Pinpoint the cell where the given text exists, returning its [X, Y] midpoint coordinate. 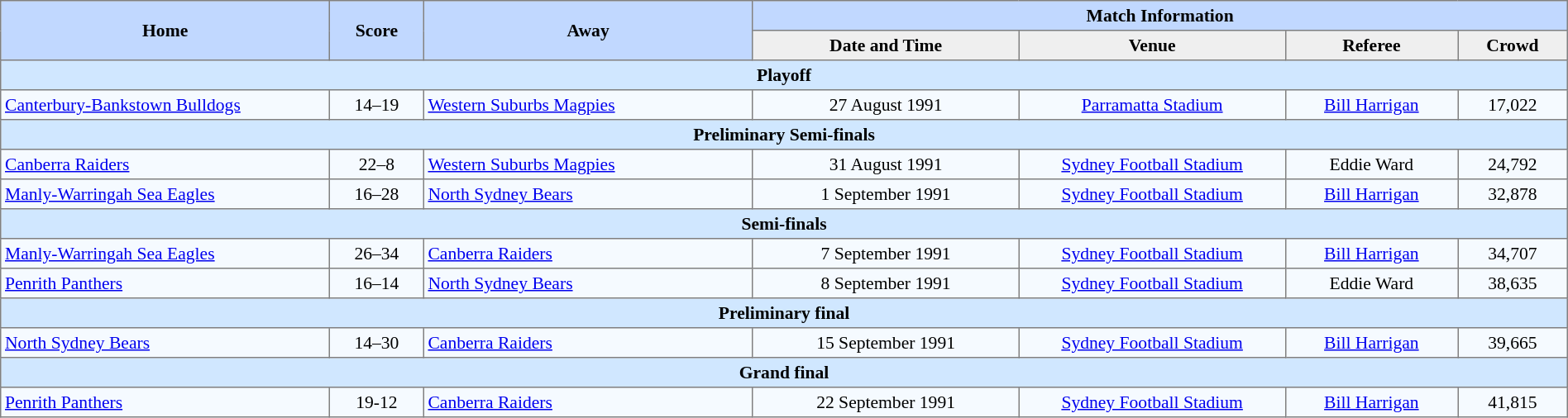
Date and Time [886, 45]
Home [165, 31]
Match Information [1159, 16]
Grand final [784, 373]
19-12 [377, 402]
Preliminary Semi-finals [784, 135]
34,707 [1513, 254]
16–14 [377, 283]
Score [377, 31]
Away [588, 31]
22 September 1991 [886, 402]
27 August 1991 [886, 105]
Semi-finals [784, 224]
7 September 1991 [886, 254]
32,878 [1513, 194]
41,815 [1513, 402]
14–19 [377, 105]
Venue [1152, 45]
8 September 1991 [886, 283]
1 September 1991 [886, 194]
Canterbury-Bankstown Bulldogs [165, 105]
16–28 [377, 194]
Referee [1371, 45]
26–34 [377, 254]
Parramatta Stadium [1152, 105]
Playoff [784, 75]
31 August 1991 [886, 164]
24,792 [1513, 164]
22–8 [377, 164]
15 September 1991 [886, 343]
39,665 [1513, 343]
14–30 [377, 343]
Preliminary final [784, 313]
Crowd [1513, 45]
38,635 [1513, 283]
17,022 [1513, 105]
